Capture the cell that displays the provided text and extract its (x, y) central coordinate. 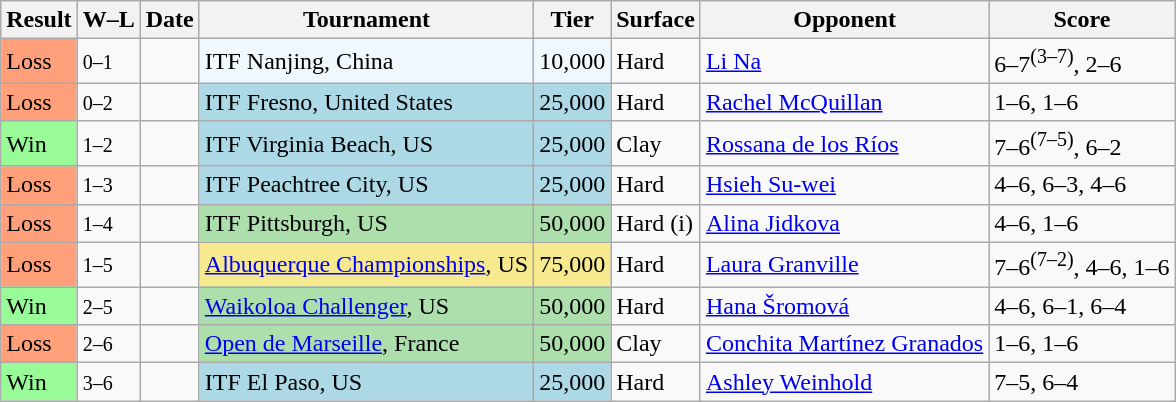
0–2 (108, 102)
Li Na (844, 62)
Open de Marseille, France (366, 344)
Surface (656, 20)
Result (39, 20)
ITF Pittsburgh, US (366, 223)
7–6(7–2), 4–6, 1–6 (1082, 264)
4–6, 6–1, 6–4 (1082, 306)
Conchita Martínez Granados (844, 344)
0–1 (108, 62)
ITF Fresno, United States (366, 102)
2–6 (108, 344)
Hsieh Su-wei (844, 185)
3–6 (108, 382)
7–6(7–5), 6–2 (1082, 144)
Laura Granville (844, 264)
1–5 (108, 264)
10,000 (572, 62)
Tournament (366, 20)
Hana Šromová (844, 306)
Alina Jidkova (844, 223)
4–6, 1–6 (1082, 223)
4–6, 6–3, 4–6 (1082, 185)
W–L (108, 20)
ITF Nanjing, China (366, 62)
Ashley Weinhold (844, 382)
1–3 (108, 185)
ITF El Paso, US (366, 382)
Opponent (844, 20)
7–5, 6–4 (1082, 382)
Hard (i) (656, 223)
Rachel McQuillan (844, 102)
Score (1082, 20)
ITF Peachtree City, US (366, 185)
1–2 (108, 144)
ITF Virginia Beach, US (366, 144)
Tier (572, 20)
Rossana de los Ríos (844, 144)
Waikoloa Challenger, US (366, 306)
2–5 (108, 306)
Date (170, 20)
6–7(3–7), 2–6 (1082, 62)
75,000 (572, 264)
Albuquerque Championships, US (366, 264)
1–4 (108, 223)
